From the cell containing the given text, extract its center point as (X, Y) coordinate. 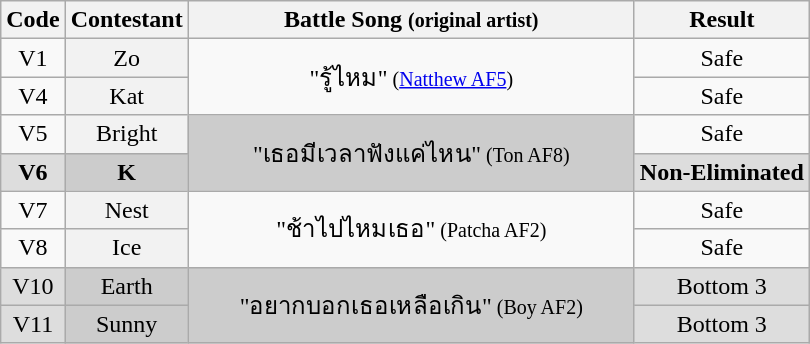
V4 (33, 96)
Zo (126, 58)
"เธอมีเวลาฟังแค่ไหน" (Ton AF8) (411, 153)
Battle Song (original artist) (411, 20)
"ช้าไปไหมเธอ" (Patcha AF2) (411, 229)
"อยากบอกเธอเหลือเกิน" (Boy AF2) (411, 305)
Ice (126, 248)
V7 (33, 210)
Code (33, 20)
Sunny (126, 324)
"รู้ไหม" (Natthew AF5) (411, 77)
V11 (33, 324)
K (126, 172)
Bright (126, 134)
V1 (33, 58)
V6 (33, 172)
Nest (126, 210)
Contestant (126, 20)
V5 (33, 134)
V10 (33, 286)
Non-Eliminated (722, 172)
Result (722, 20)
Earth (126, 286)
V8 (33, 248)
Kat (126, 96)
